Return (X, Y) of the center of cell containing provided text 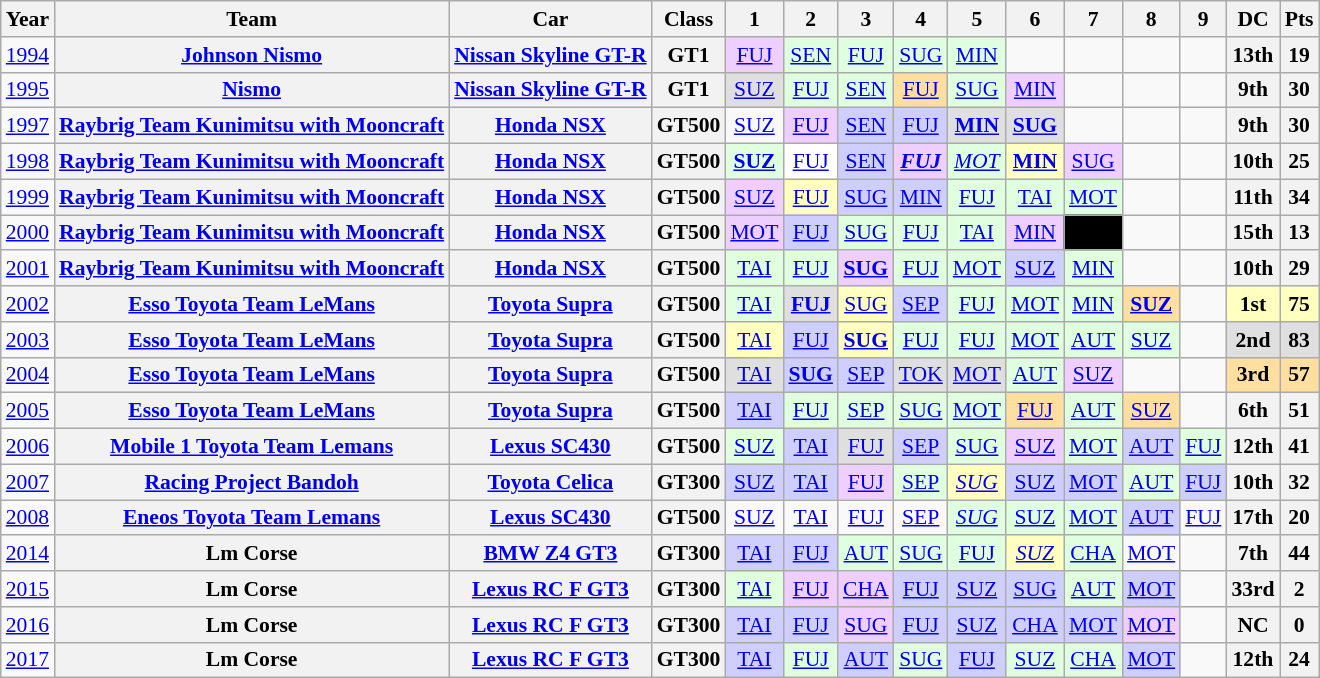
Nismo (252, 90)
Year (28, 19)
25 (1300, 162)
13 (1300, 233)
34 (1300, 197)
41 (1300, 447)
Johnson Nismo (252, 55)
33rd (1252, 589)
44 (1300, 554)
2001 (28, 269)
Racing Project Bandoh (252, 482)
15th (1252, 233)
17th (1252, 518)
NC (1252, 625)
TOK (921, 375)
1999 (28, 197)
32 (1300, 482)
Car (550, 19)
2002 (28, 304)
8 (1151, 19)
2000 (28, 233)
0 (1300, 625)
1 (754, 19)
75 (1300, 304)
1994 (28, 55)
2nd (1252, 340)
7 (1093, 19)
57 (1300, 375)
13th (1252, 55)
1995 (28, 90)
Team (252, 19)
7th (1252, 554)
20 (1300, 518)
4 (921, 19)
2007 (28, 482)
BMW Z4 GT3 (550, 554)
1997 (28, 126)
51 (1300, 411)
2008 (28, 518)
1998 (28, 162)
3rd (1252, 375)
29 (1300, 269)
3 (866, 19)
1st (1252, 304)
19 (1300, 55)
DC (1252, 19)
6 (1035, 19)
2014 (28, 554)
Mobile 1 Toyota Team Lemans (252, 447)
24 (1300, 660)
2017 (28, 660)
Eneos Toyota Team Lemans (252, 518)
2005 (28, 411)
9 (1203, 19)
6th (1252, 411)
2006 (28, 447)
2003 (28, 340)
11th (1252, 197)
Class (689, 19)
2004 (28, 375)
Pts (1300, 19)
2015 (28, 589)
83 (1300, 340)
Toyota Celica (550, 482)
5 (977, 19)
2016 (28, 625)
